Scan for the cell matching the given text and deliver its [x, y] coordinate at center. 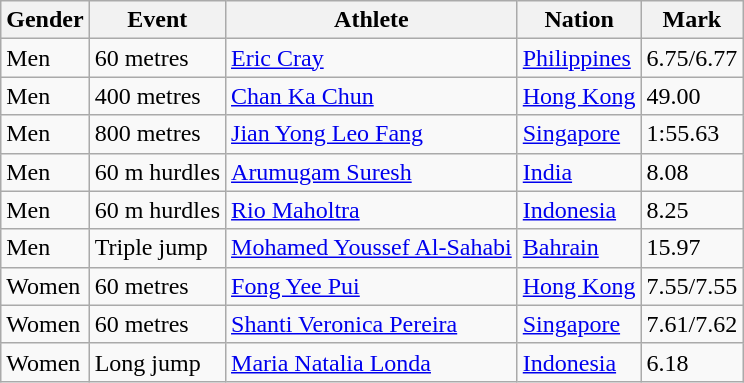
Fong Yee Pui [372, 286]
Shanti Veronica Pereira [372, 324]
Arumugam Suresh [372, 172]
8.25 [692, 210]
400 metres [157, 96]
Nation [579, 20]
Triple jump [157, 248]
Rio Maholtra [372, 210]
7.55/7.55 [692, 286]
Event [157, 20]
15.97 [692, 248]
6.75/6.77 [692, 58]
Eric Cray [372, 58]
800 metres [157, 134]
Gender [45, 20]
1:55.63 [692, 134]
Maria Natalia Londa [372, 362]
Jian Yong Leo Fang [372, 134]
8.08 [692, 172]
Athlete [372, 20]
6.18 [692, 362]
49.00 [692, 96]
Long jump [157, 362]
7.61/7.62 [692, 324]
Bahrain [579, 248]
Philippines [579, 58]
India [579, 172]
Mark [692, 20]
Mohamed Youssef Al-Sahabi [372, 248]
Chan Ka Chun [372, 96]
